Output the (X, Y) coordinate of the center of the cell containing the given text.  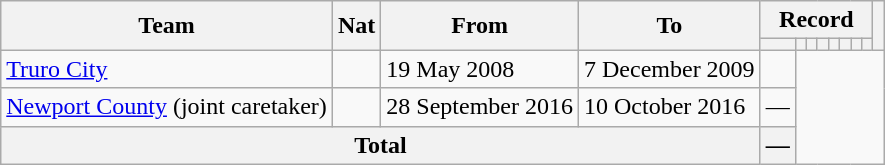
Truro City (167, 69)
To (669, 26)
From (480, 26)
19 May 2008 (480, 69)
Newport County (joint caretaker) (167, 107)
Record (816, 20)
Nat (356, 26)
10 October 2016 (669, 107)
28 September 2016 (480, 107)
Team (167, 26)
Total (380, 145)
7 December 2009 (669, 69)
